Locate the cell with the specified text and output its (X, Y) center coordinate. 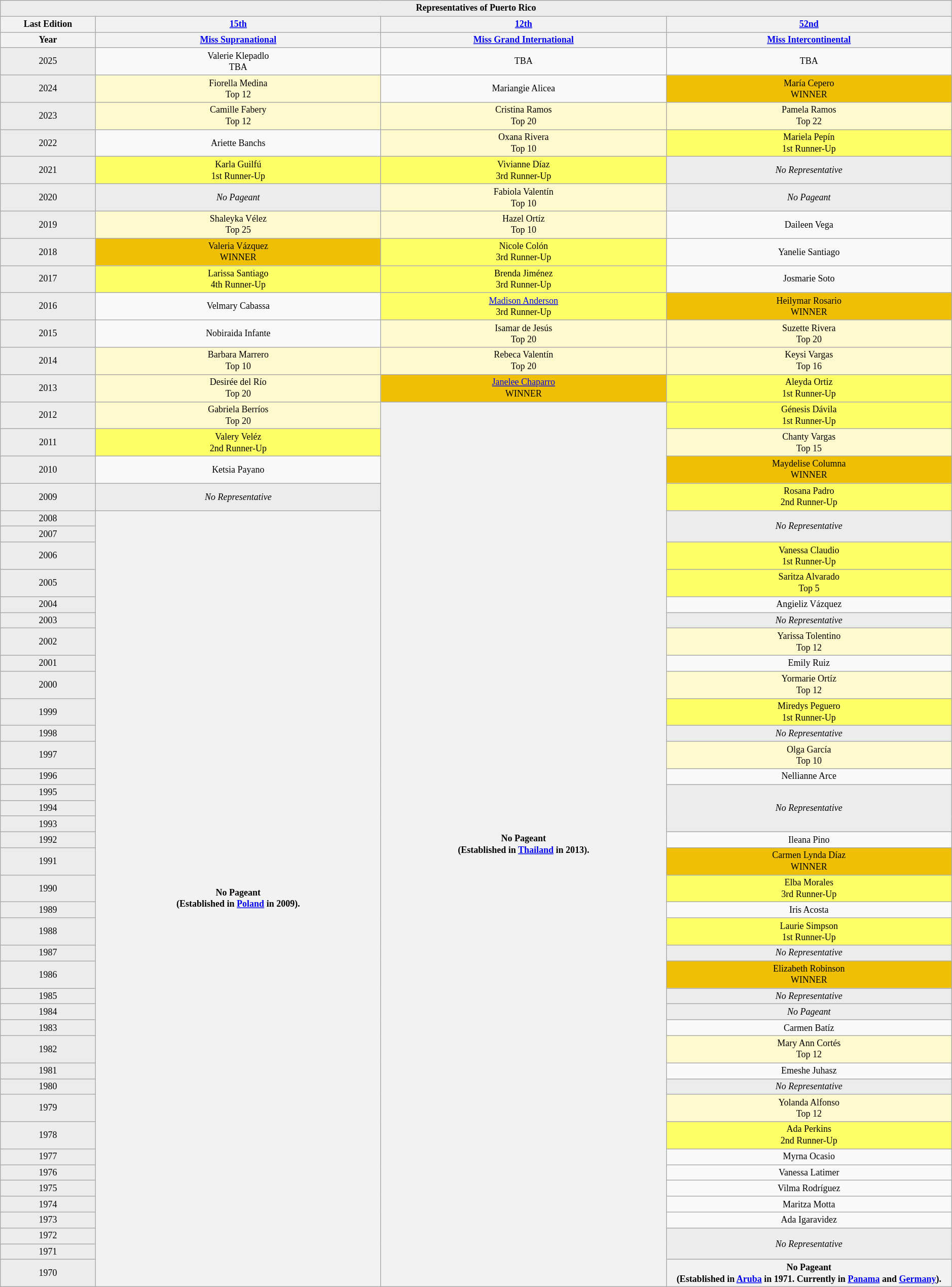
2020 (48, 198)
1989 (48, 910)
Elizabeth RobinsonWINNER (809, 975)
Camille FaberyTop 12 (238, 116)
1984 (48, 1012)
No Pageant(Established in Poland in 2009). (238, 899)
Nellianne Arce (809, 777)
Laurie Simpson1st Runner-Up (809, 932)
2004 (48, 604)
Miss Grand International (523, 40)
Rebeca ValentínTop 20 (523, 361)
Miredys Peguero 1st Runner-Up (809, 712)
Maydelise ColumnaWINNER (809, 470)
Nicole Colón3rd Runner-Up (523, 252)
1976 (48, 1172)
15th (238, 24)
2009 (48, 497)
1977 (48, 1157)
No Pageant(Established in Aruba in 1971. Currently in Panama and Germany). (809, 1273)
2016 (48, 306)
2006 (48, 556)
Suzette RiveraTop 20 (809, 334)
1972 (48, 1235)
Madison Anderson3rd Runner-Up (523, 306)
Myrna Ocasio (809, 1157)
1988 (48, 932)
1997 (48, 755)
2017 (48, 279)
1987 (48, 953)
Desirée del RíoTop 20 (238, 388)
Hazel OrtízTop 10 (523, 225)
Saritza AlvaradoTop 5 (809, 583)
2012 (48, 415)
Carmen Lynda DíazWINNER (809, 862)
Miss Intercontinental (809, 40)
Nobiraida Infante (238, 334)
1985 (48, 996)
1993 (48, 824)
1979 (48, 1108)
Gabriela BerríosTop 20 (238, 415)
2000 (48, 685)
1978 (48, 1135)
1991 (48, 862)
2025 (48, 61)
Janelee ChaparroWINNER (523, 388)
2010 (48, 470)
Emily Ruiz (809, 663)
Ada Igaravidez (809, 1220)
2001 (48, 663)
Fiorella MedinaTop 12 (238, 89)
2021 (48, 170)
1999 (48, 712)
2011 (48, 443)
1998 (48, 733)
Ada Perkins2nd Runner-Up (809, 1135)
Iris Acosta (809, 910)
2005 (48, 583)
1992 (48, 840)
Vanessa Claudio1st Runner-Up (809, 556)
Brenda Jiménez3rd Runner-Up (523, 279)
2023 (48, 116)
1983 (48, 1027)
Valeria VázquezWINNER (238, 252)
Vivianne Díaz3rd Runner-Up (523, 170)
2024 (48, 89)
1995 (48, 792)
Heilymar RosarioWINNER (809, 306)
Mary Ann CortésTop 12 (809, 1049)
Fabiola ValentínTop 10 (523, 198)
2003 (48, 621)
2022 (48, 143)
1994 (48, 808)
Miss Supranational (238, 40)
Ketsia Payano (238, 470)
Yolanda AlfonsoTop 12 (809, 1108)
1982 (48, 1049)
Angieliz Vázquez (809, 604)
Aleyda Ortiz1st Runner-Up (809, 388)
Emeshe Juhasz (809, 1071)
Carmen Batíz (809, 1027)
2018 (48, 252)
1971 (48, 1252)
Barbara MarreroTop 10 (238, 361)
María CeperoWINNER (809, 89)
No Pageant(Established in Thailand in 2013). (523, 844)
1996 (48, 777)
Vilma Rodríguez (809, 1189)
Chanty VargasTop 15 (809, 443)
Yanelie Santiago (809, 252)
Vanessa Latimer (809, 1172)
Oxana RiveraTop 10 (523, 143)
Shaleyka VélezTop 25 (238, 225)
Valerie KlepadloTBA (238, 61)
Velmary Cabassa (238, 306)
1970 (48, 1273)
Daileen Vega (809, 225)
Last Edition (48, 24)
2002 (48, 642)
Yormarie OrtízTop 12 (809, 685)
1986 (48, 975)
Rosana Padro2nd Runner-Up (809, 497)
2007 (48, 534)
1990 (48, 888)
Elba Morales 3rd Runner-Up (809, 888)
52nd (809, 24)
Keysi VargasTop 16 (809, 361)
2014 (48, 361)
Larissa Santiago4th Runner-Up (238, 279)
Year (48, 40)
Maritza Motta (809, 1204)
Pamela RamosTop 22 (809, 116)
12th (523, 24)
Mariela Pepín1st Runner-Up (809, 143)
Josmarie Soto (809, 279)
1980 (48, 1086)
Olga GarcíaTop 10 (809, 755)
Génesis Dávila1st Runner-Up (809, 415)
1974 (48, 1204)
2013 (48, 388)
1975 (48, 1189)
2008 (48, 518)
Mariangie Alicea (523, 89)
Ariette Banchs (238, 143)
2015 (48, 334)
Representatives of Puerto Rico (476, 8)
Yarissa TolentinoTop 12 (809, 642)
Cristina Ramos Top 20 (523, 116)
1981 (48, 1071)
1973 (48, 1220)
2019 (48, 225)
Ileana Pino (809, 840)
Valery Veléz 2nd Runner-Up (238, 443)
Isamar de JesúsTop 20 (523, 334)
Karla Guilfú1st Runner-Up (238, 170)
